Locate the cell with the specified text and output its [x, y] center coordinate. 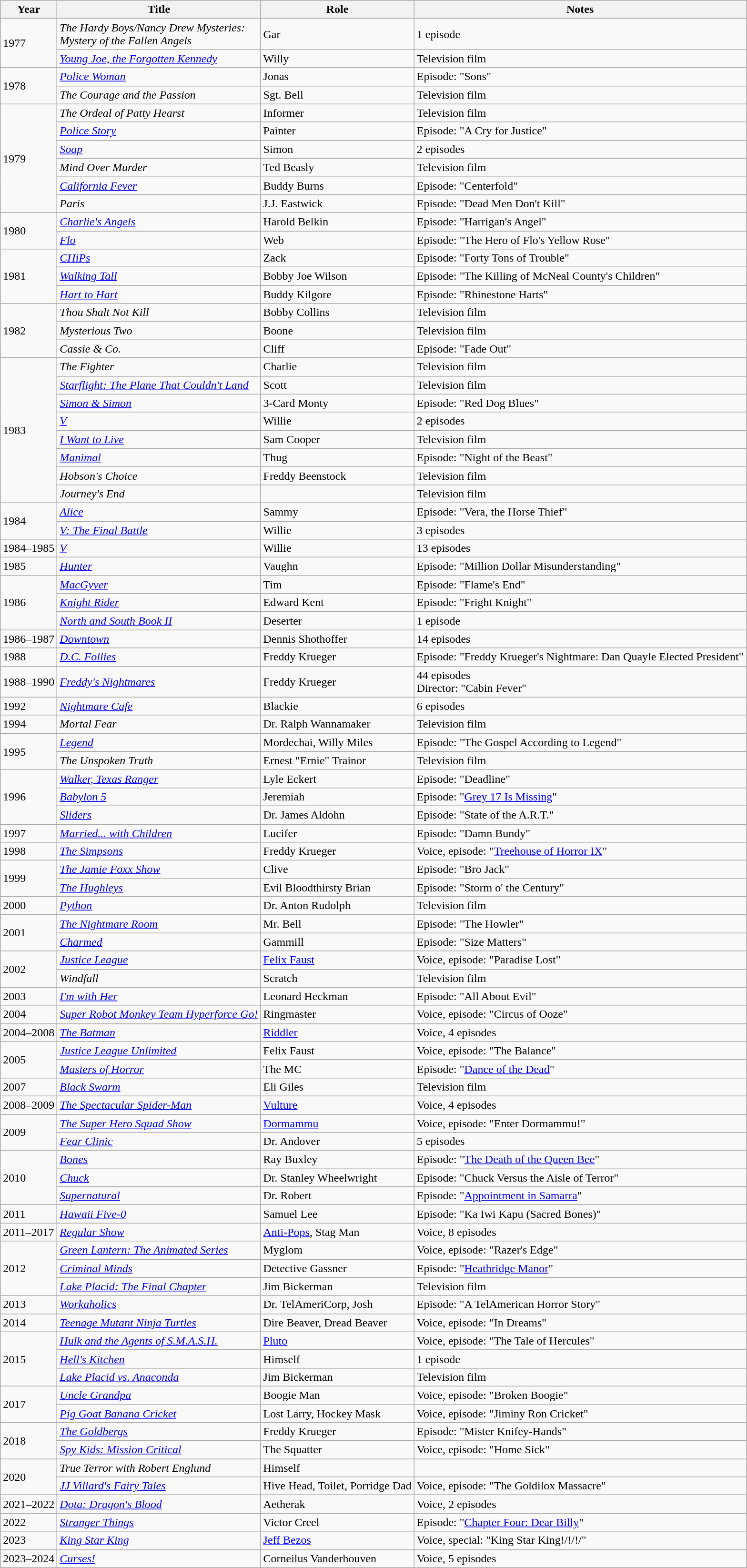
Sgt. Bell [337, 95]
King Star King [159, 1540]
1995 [29, 751]
Voice, episode: "Home Sick" [580, 1450]
True Terror with Robert Englund [159, 1468]
2001 [29, 933]
Mysterious Two [159, 331]
1997 [29, 833]
Episode: "The Death of the Queen Bee" [580, 1160]
Episode: "Dance of the Dead" [580, 1069]
Voice, episode: "Circus of Ooze" [580, 1014]
Episode: "Centerfold" [580, 185]
Episode: "Grey 17 Is Missing" [580, 797]
Sam Cooper [337, 439]
MacGyver [159, 585]
Flo [159, 240]
Voice, 5 episodes [580, 1558]
2012 [29, 1268]
Spy Kids: Mission Critical [159, 1450]
Episode: "A TelAmerican Horror Story" [580, 1305]
Vulture [337, 1105]
Simon [337, 149]
1983 [29, 430]
1986–1987 [29, 639]
Episode: "Harrigan's Angel" [580, 222]
I Want to Live [159, 439]
Black Swarm [159, 1087]
Episode: "Storm o' the Century" [580, 888]
JJ Villard's Fairy Tales [159, 1486]
2002 [29, 969]
Episode: "Heathridge Manor" [580, 1268]
North and South Book II [159, 621]
Knight Rider [159, 603]
Lucifer [337, 833]
Mr. Bell [337, 924]
1977 [29, 43]
Sliders [159, 815]
Bobby Collins [337, 313]
Stranger Things [159, 1522]
Corneilus Vanderhouven [337, 1558]
Buddy Burns [337, 185]
Title [159, 10]
Aetherak [337, 1504]
Justice League Unlimited [159, 1051]
Dr. Stanley Wheelwright [337, 1178]
Hell's Kitchen [159, 1359]
Hart to Hart [159, 294]
Voice, episode: "Razer's Edge" [580, 1250]
Episode: "Freddy Krueger's Nightmare: Dan Quayle Elected President" [580, 657]
Pig Goat Banana Cricket [159, 1414]
Hobson's Choice [159, 475]
Episode: "The Hero of Flo's Yellow Rose" [580, 240]
6 episodes [580, 706]
Episode: "Flame's End" [580, 585]
Hawaii Five-0 [159, 1214]
1988–1990 [29, 681]
14 episodes [580, 639]
1984 [29, 521]
Lost Larry, Hockey Mask [337, 1414]
Mortal Fear [159, 724]
Manimal [159, 457]
Teenage Mutant Ninja Turtles [159, 1323]
Episode: "Size Matters" [580, 942]
Anti-Pops, Stag Man [337, 1232]
Deserter [337, 621]
Ringmaster [337, 1014]
Voice, episode: "Broken Boogie" [580, 1395]
Victor Creel [337, 1522]
Buddy Kilgore [337, 294]
Voice, 8 episodes [580, 1232]
Lyle Eckert [337, 779]
1979 [29, 158]
Lake Placid: The Final Chapter [159, 1286]
The Fighter [159, 367]
1996 [29, 797]
Episode: "Mister Knifey-Hands" [580, 1432]
1981 [29, 276]
Bones [159, 1160]
The Unspoken Truth [159, 760]
Charlie's Angels [159, 222]
2014 [29, 1323]
13 episodes [580, 548]
Dr. TelAmeriCorp, Josh [337, 1305]
Episode: "Fade Out" [580, 349]
Web [337, 240]
Ted Beasly [337, 167]
Role [337, 10]
2004–2008 [29, 1032]
2017 [29, 1404]
Riddler [337, 1032]
The Batman [159, 1032]
Nightmare Cafe [159, 706]
Gammill [337, 942]
Sammy [337, 512]
Voice, episode: "The Goldilox Massacre" [580, 1486]
Voice, episode: "Paradise Lost" [580, 960]
Voice, episode: "The Tale of Hercules" [580, 1341]
The Jamie Foxx Show [159, 870]
Criminal Minds [159, 1268]
1978 [29, 86]
1984–1985 [29, 548]
Episode: "Ka Iwi Kapu (Sacred Bones)" [580, 1214]
The Hardy Boys/Nancy Drew Mysteries: Mystery of the Fallen Angels [159, 34]
Ernest "Ernie" Trainor [337, 760]
Freddy's Nightmares [159, 681]
Episode: "Sons" [580, 77]
Episode: "The Killing of McNeal County's Children" [580, 276]
Journey's End [159, 494]
D.C. Follies [159, 657]
Zack [337, 258]
1986 [29, 603]
2000 [29, 906]
Bobby Joe Wilson [337, 276]
Workaholics [159, 1305]
Eli Giles [337, 1087]
Episode: "Vera, the Horse Thief" [580, 512]
Starflight: The Plane That Couldn't Land [159, 385]
Willy [337, 59]
Notes [580, 10]
Voice, episode: "Jiminy Ron Cricket" [580, 1414]
Curses! [159, 1558]
Voice, episode: "Treehouse of Horror IX" [580, 851]
44 episodesDirector: "Cabin Fever" [580, 681]
Episode: "Rhinestone Harts" [580, 294]
1985 [29, 567]
2003 [29, 996]
Hive Head, Toilet, Porridge Dad [337, 1486]
Regular Show [159, 1232]
1992 [29, 706]
Voice, episode: "Enter Dormammu!" [580, 1123]
Dennis Shothoffer [337, 639]
Python [159, 906]
Episode: "The Gospel According to Legend" [580, 742]
1982 [29, 331]
2004 [29, 1014]
Episode: "Appointment in Samarra" [580, 1196]
The Goldbergs [159, 1432]
Justice League [159, 960]
CHiPs [159, 258]
Tim [337, 585]
Dr. Robert [337, 1196]
Year [29, 10]
1994 [29, 724]
2010 [29, 1178]
Episode: "Fright Knight" [580, 603]
The Hughleys [159, 888]
Hulk and the Agents of S.M.A.S.H. [159, 1341]
3 episodes [580, 530]
Dr. Ralph Wannamaker [337, 724]
Young Joe, the Forgotten Kennedy [159, 59]
2020 [29, 1477]
Green Lantern: The Animated Series [159, 1250]
Samuel Lee [337, 1214]
The Nightmare Room [159, 924]
1988 [29, 657]
Mordechai, Willy Miles [337, 742]
Episode: "Damn Bundy" [580, 833]
1999 [29, 879]
Voice, 2 episodes [580, 1504]
Thou Shalt Not Kill [159, 313]
Masters of Horror [159, 1069]
1980 [29, 231]
Episode: "The Howler" [580, 924]
Cliff [337, 349]
Myglom [337, 1250]
Legend [159, 742]
Voice, episode: "In Dreams" [580, 1323]
2023 [29, 1540]
2015 [29, 1359]
Blackie [337, 706]
Leonard Heckman [337, 996]
Uncle Grandpa [159, 1395]
3-Card Monty [337, 403]
5 episodes [580, 1142]
Hunter [159, 567]
The Ordeal of Patty Hearst [159, 113]
Episode: "Deadline" [580, 779]
Dr. Andover [337, 1142]
Episode: "State of the A.R.T." [580, 815]
Walking Tall [159, 276]
The Courage and the Passion [159, 95]
Jeff Bezos [337, 1540]
Thug [337, 457]
Chuck [159, 1178]
Scratch [337, 978]
Paris [159, 203]
Alice [159, 512]
Dota: Dragon's Blood [159, 1504]
2008–2009 [29, 1105]
Dr. Anton Rudolph [337, 906]
The Spectacular Spider-Man [159, 1105]
Episode: "Night of the Beast" [580, 457]
Jeremiah [337, 797]
Evil Bloodthirsty Brian [337, 888]
Voice, special: "King Star King!/!/!/" [580, 1540]
Windfall [159, 978]
I'm with Her [159, 996]
1998 [29, 851]
Gar [337, 34]
Episode: "All About Evil" [580, 996]
2009 [29, 1132]
Boone [337, 331]
California Fever [159, 185]
Episode: "Million Dollar Misunderstanding" [580, 567]
2005 [29, 1060]
Super Robot Monkey Team Hyperforce Go! [159, 1014]
Scott [337, 385]
Freddy Beenstock [337, 475]
J.J. Eastwick [337, 203]
Dire Beaver, Dread Beaver [337, 1323]
Episode: "Chapter Four: Dear Billy" [580, 1522]
Episode: "A Cry for Justice" [580, 131]
V: The Final Battle [159, 530]
Painter [337, 131]
Episode: "Bro Jack" [580, 870]
Police Story [159, 131]
Informer [337, 113]
2013 [29, 1305]
Supernatural [159, 1196]
Vaughn [337, 567]
2011–2017 [29, 1232]
Episode: "Forty Tons of Trouble" [580, 258]
The Simpsons [159, 851]
Lake Placid vs. Anaconda [159, 1377]
The MC [337, 1069]
2018 [29, 1441]
Charmed [159, 942]
Dr. James Aldohn [337, 815]
Harold Belkin [337, 222]
Episode: "Chuck Versus the Aisle of Terror" [580, 1178]
Edward Kent [337, 603]
Babylon 5 [159, 797]
Episode: "Dead Men Don't Kill" [580, 203]
Fear Clinic [159, 1142]
Clive [337, 870]
Jonas [337, 77]
2023–2024 [29, 1558]
Episode: "Red Dog Blues" [580, 403]
2011 [29, 1214]
Downtown [159, 639]
Boogie Man [337, 1395]
Ray Buxley [337, 1160]
Detective Gassner [337, 1268]
Voice, episode: "The Balance" [580, 1051]
Simon & Simon [159, 403]
Soap [159, 149]
The Squatter [337, 1450]
Married... with Children [159, 833]
Charlie [337, 367]
Walker, Texas Ranger [159, 779]
2021–2022 [29, 1504]
Cassie & Co. [159, 349]
2007 [29, 1087]
Dormammu [337, 1123]
Mind Over Murder [159, 167]
The Super Hero Squad Show [159, 1123]
2022 [29, 1522]
Police Woman [159, 77]
Pluto [337, 1341]
